Determine the (x, y) coordinate at the center of the cell enclosing the given text.  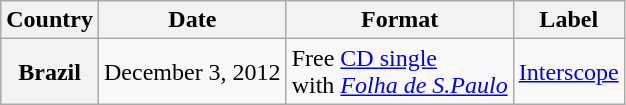
Format (400, 20)
December 3, 2012 (192, 72)
Country (50, 20)
Label (568, 20)
Brazil (50, 72)
Date (192, 20)
Free CD single with Folha de S.Paulo (400, 72)
Interscope (568, 72)
